Return (x, y) of the center of cell containing provided text 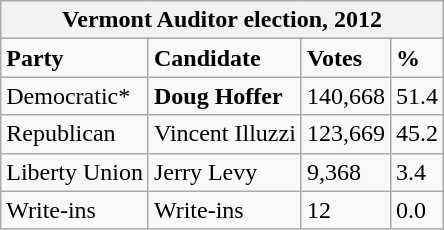
0.0 (416, 210)
140,668 (346, 96)
3.4 (416, 172)
Liberty Union (75, 172)
Doug Hoffer (224, 96)
% (416, 58)
51.4 (416, 96)
Vincent Illuzzi (224, 134)
45.2 (416, 134)
Democratic* (75, 96)
Party (75, 58)
Republican (75, 134)
12 (346, 210)
123,669 (346, 134)
Jerry Levy (224, 172)
Votes (346, 58)
Candidate (224, 58)
Vermont Auditor election, 2012 (222, 20)
9,368 (346, 172)
